Scan for the cell matching the given text and deliver its [x, y] coordinate at center. 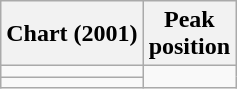
Chart (2001) [72, 34]
Peakposition [189, 34]
